Capture the cell that displays the provided text and extract its [X, Y] central coordinate. 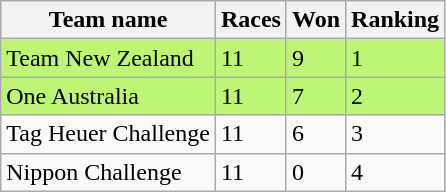
0 [316, 172]
1 [396, 58]
7 [316, 96]
Won [316, 20]
3 [396, 134]
Team New Zealand [108, 58]
Races [250, 20]
6 [316, 134]
Tag Heuer Challenge [108, 134]
9 [316, 58]
4 [396, 172]
Ranking [396, 20]
Team name [108, 20]
One Australia [108, 96]
2 [396, 96]
Nippon Challenge [108, 172]
